Locate the cell with the specified text and output its (x, y) center coordinate. 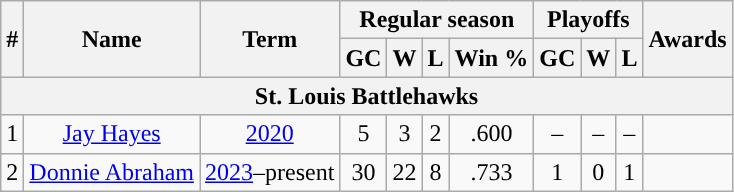
Term (270, 39)
Name (112, 39)
3 (404, 134)
Awards (688, 39)
2020 (270, 134)
# (12, 39)
.733 (492, 172)
22 (404, 172)
.600 (492, 134)
Regular season (437, 20)
2023–present (270, 172)
Donnie Abraham (112, 172)
5 (364, 134)
St. Louis Battlehawks (366, 96)
8 (436, 172)
Win % (492, 58)
Jay Hayes (112, 134)
30 (364, 172)
0 (598, 172)
Playoffs (588, 20)
